Find where the given text appears and provide that cell's center as (x, y) coordinate. 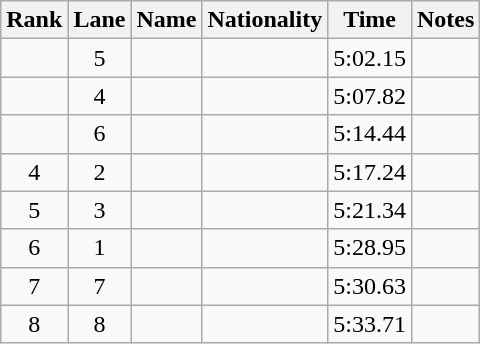
1 (100, 248)
Name (166, 20)
Nationality (265, 20)
5:33.71 (370, 324)
5:14.44 (370, 134)
5:07.82 (370, 96)
Rank (34, 20)
Time (370, 20)
Lane (100, 20)
3 (100, 210)
Notes (445, 20)
2 (100, 172)
5:30.63 (370, 286)
5:02.15 (370, 58)
5:17.24 (370, 172)
5:21.34 (370, 210)
5:28.95 (370, 248)
